Determine the [x, y] coordinate at the center of the cell enclosing the given text.  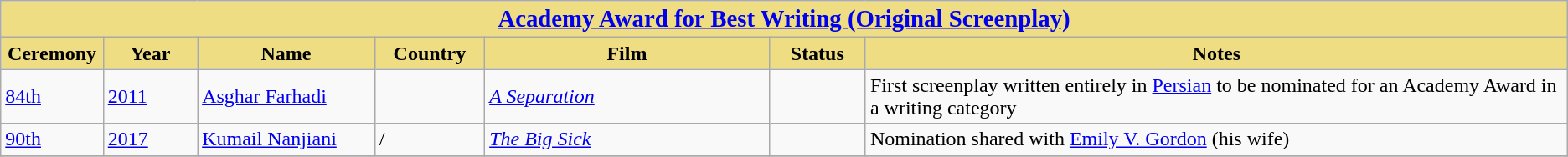
Academy Award for Best Writing (Original Screenplay) [784, 19]
Nomination shared with Emily V. Gordon (his wife) [1216, 139]
Name [286, 53]
84th [52, 97]
Country [430, 53]
Ceremony [52, 53]
Asghar Farhadi [286, 97]
First screenplay written entirely in Persian to be nominated for an Academy Award in a writing category [1216, 97]
Kumail Nanjiani [286, 139]
2017 [150, 139]
Notes [1216, 53]
Year [150, 53]
90th [52, 139]
The Big Sick [627, 139]
Status [818, 53]
/ [430, 139]
2011 [150, 97]
A Separation [627, 97]
Film [627, 53]
